For the text-containing cell, return its midpoint in (x, y) coordinate format. 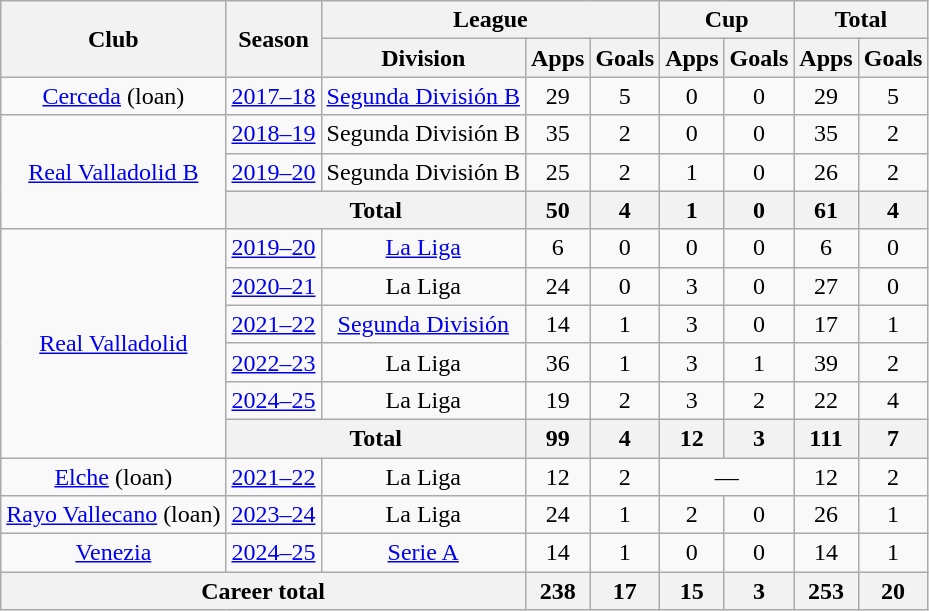
Season (274, 39)
— (727, 477)
2020–21 (274, 286)
2018–19 (274, 134)
25 (557, 172)
2023–24 (274, 515)
99 (557, 438)
22 (826, 400)
20 (893, 591)
Elche (loan) (114, 477)
36 (557, 362)
Segunda División (423, 324)
League (490, 20)
Career total (264, 591)
Real Valladolid B (114, 172)
50 (557, 210)
Venezia (114, 553)
27 (826, 286)
238 (557, 591)
39 (826, 362)
2022–23 (274, 362)
7 (893, 438)
253 (826, 591)
2017–18 (274, 96)
Serie A (423, 553)
111 (826, 438)
15 (692, 591)
Club (114, 39)
Real Valladolid (114, 343)
Rayo Vallecano (loan) (114, 515)
61 (826, 210)
Cup (727, 20)
Cerceda (loan) (114, 96)
Division (423, 58)
19 (557, 400)
